From the cell containing the given text, extract its center point as (X, Y) coordinate. 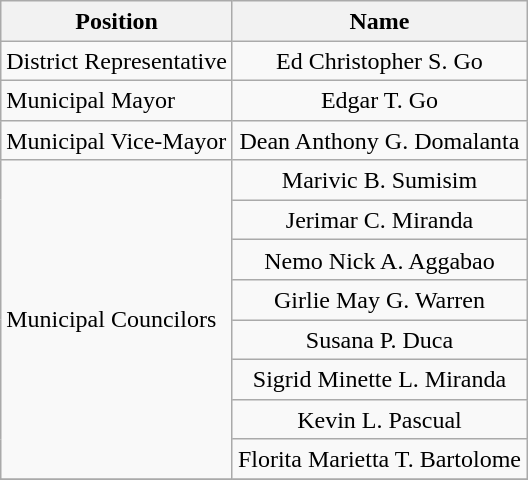
Municipal Vice-Mayor (117, 140)
Jerimar C. Miranda (379, 220)
Kevin L. Pascual (379, 419)
Marivic B. Sumisim (379, 180)
Dean Anthony G. Domalanta (379, 140)
Ed Christopher S. Go (379, 61)
Name (379, 21)
District Representative (117, 61)
Municipal Councilors (117, 320)
Position (117, 21)
Girlie May G. Warren (379, 300)
Edgar T. Go (379, 100)
Municipal Mayor (117, 100)
Nemo Nick A. Aggabao (379, 260)
Sigrid Minette L. Miranda (379, 379)
Susana P. Duca (379, 340)
Florita Marietta T. Bartolome (379, 459)
